Find where the given text appears and provide that cell's center as (X, Y) coordinate. 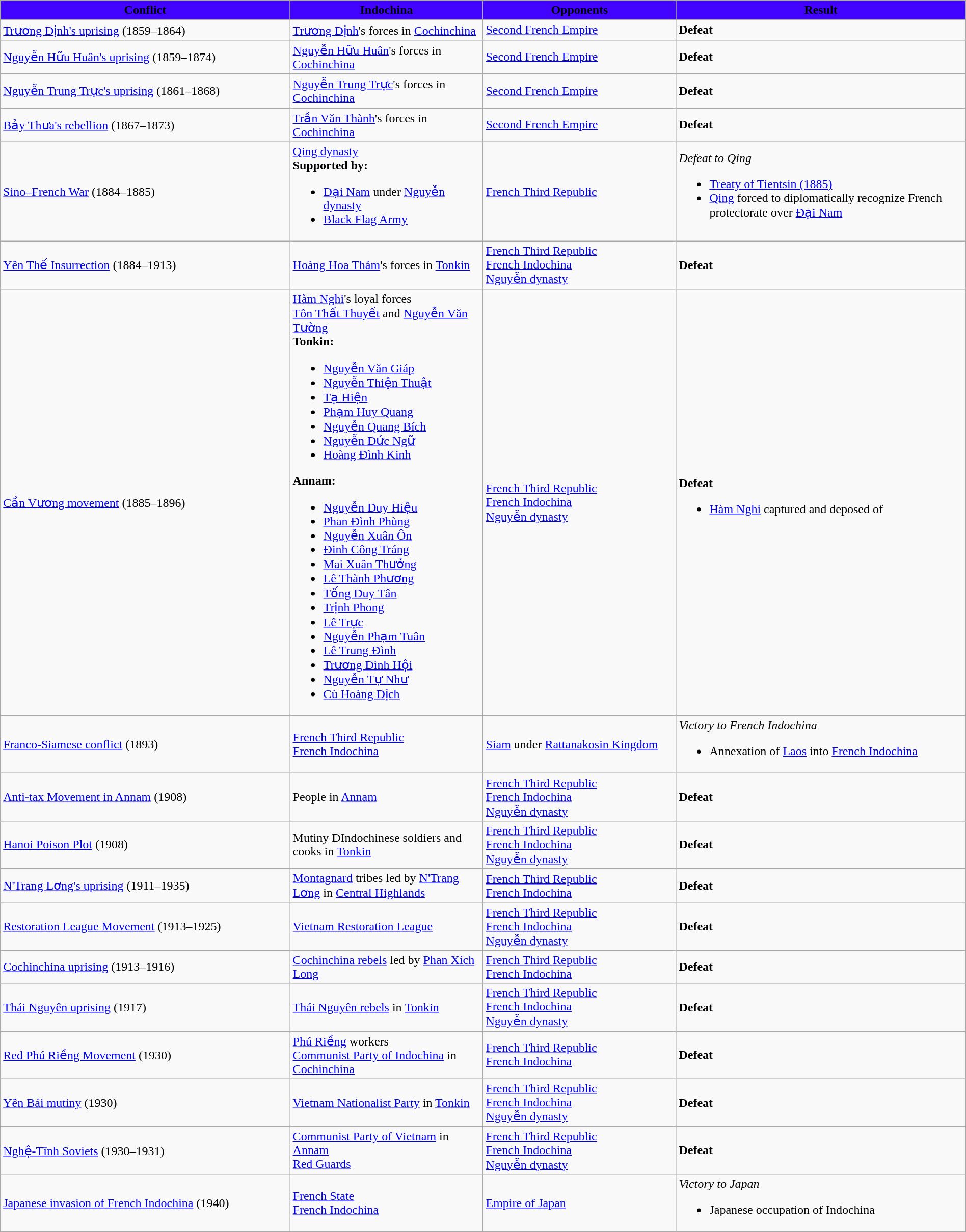
Hoàng Hoa Thám's forces in Tonkin (386, 265)
Vietnam Nationalist Party in Tonkin (386, 1103)
Nghệ-Tĩnh Soviets (1930–1931) (145, 1150)
French Third Republic (580, 192)
Cochinchina uprising (1913–1916) (145, 967)
Sino–French War (1884–1885) (145, 192)
Red Phú Riềng Movement (1930) (145, 1055)
Communist Party of Vietnam in Annam Red Guards (386, 1150)
Franco-Siamese conflict (1893) (145, 745)
Trương Định's uprising (1859–1864) (145, 30)
People in Annam (386, 797)
Restoration League Movement (1913–1925) (145, 927)
Nguyễn Trung Trực's uprising (1861–1868) (145, 91)
Empire of Japan (580, 1202)
Trần Văn Thành's forces in Cochinchina (386, 125)
Yên Thế Insurrection (1884–1913) (145, 265)
Trương Định's forces in Cochinchina (386, 30)
Thái Nguyên rebels in Tonkin (386, 1007)
Mutiny ĐIndochinese soldiers and cooks in Tonkin (386, 845)
Defeat to QingTreaty of Tientsin (1885)Qing forced to diplomatically recognize French protectorate over Đại Nam (821, 192)
Siam under Rattanakosin Kingdom (580, 745)
Victory to French IndochinaAnnexation of Laos into French Indochina (821, 745)
Cần Vương movement (1885–1896) (145, 502)
Qing dynasty Supported by: Đại Nam under Nguyễn dynasty Black Flag Army (386, 192)
Victory to JapanJapanese occupation of Indochina (821, 1202)
Hanoi Poison Plot (1908) (145, 845)
Conflict (145, 10)
Cochinchina rebels led by Phan Xích Long (386, 967)
Nguyễn Hữu Huân's forces in Cochinchina (386, 57)
Nguyễn Hữu Huân's uprising (1859–1874) (145, 57)
Opponents (580, 10)
Phú Riềng workers Communist Party of Indochina in Cochinchina (386, 1055)
Montagnard tribes led by N'Trang Lơng in Central Highlands (386, 886)
DefeatHàm Nghi captured and deposed of (821, 502)
Indochina (386, 10)
Japanese invasion of French Indochina (1940) (145, 1202)
Anti-tax Movement in Annam (1908) (145, 797)
Result (821, 10)
Nguyễn Trung Trực's forces in Cochinchina (386, 91)
Bảy Thưa's rebellion (1867–1873) (145, 125)
Thái Nguyên uprising (1917) (145, 1007)
Yên Bái mutiny (1930) (145, 1103)
Vietnam Restoration League (386, 927)
N'Trang Lơng's uprising (1911–1935) (145, 886)
French State French Indochina (386, 1202)
